Provide the [x, y] coordinate of the cell's center where the given text is located.  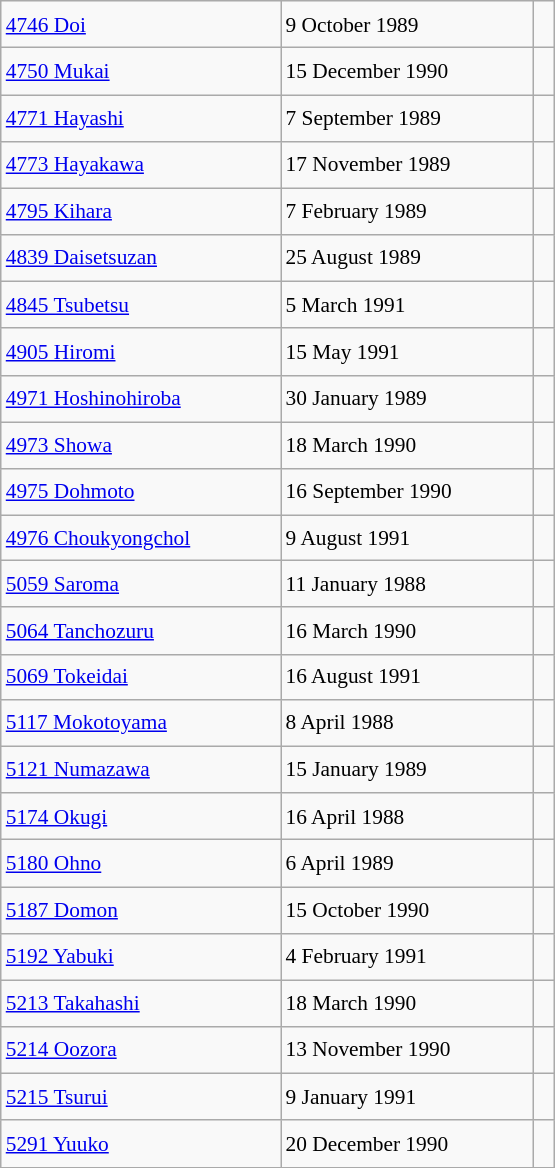
5117 Mokotoyama [141, 722]
4750 Mukai [141, 72]
6 April 1989 [408, 864]
4771 Hayashi [141, 118]
25 August 1989 [408, 258]
9 August 1991 [408, 538]
5 March 1991 [408, 306]
4973 Showa [141, 446]
16 September 1990 [408, 492]
16 March 1990 [408, 630]
9 October 1989 [408, 24]
5215 Tsurui [141, 1098]
16 August 1991 [408, 676]
5064 Tanchozuru [141, 630]
4839 Daisetsuzan [141, 258]
4975 Dohmoto [141, 492]
15 January 1989 [408, 770]
5174 Okugi [141, 816]
13 November 1990 [408, 1050]
4 February 1991 [408, 956]
4795 Kihara [141, 212]
16 April 1988 [408, 816]
4773 Hayakawa [141, 164]
20 December 1990 [408, 1144]
5059 Saroma [141, 584]
5187 Domon [141, 910]
5291 Yuuko [141, 1144]
5214 Oozora [141, 1050]
17 November 1989 [408, 164]
4845 Tsubetsu [141, 306]
4905 Hiromi [141, 352]
5069 Tokeidai [141, 676]
4971 Hoshinohiroba [141, 398]
5192 Yabuki [141, 956]
9 January 1991 [408, 1098]
30 January 1989 [408, 398]
15 October 1990 [408, 910]
15 May 1991 [408, 352]
11 January 1988 [408, 584]
5121 Numazawa [141, 770]
4976 Choukyongchol [141, 538]
7 February 1989 [408, 212]
5180 Ohno [141, 864]
7 September 1989 [408, 118]
4746 Doi [141, 24]
5213 Takahashi [141, 1004]
15 December 1990 [408, 72]
8 April 1988 [408, 722]
